Return the [x, y] coordinate for the center point of the cell that contains the specified text.  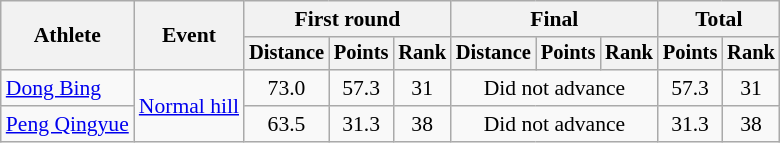
Dong Bing [68, 88]
Peng Qingyue [68, 124]
63.5 [286, 124]
Athlete [68, 36]
Event [189, 36]
Final [554, 19]
73.0 [286, 88]
Normal hill [189, 106]
First round [348, 19]
Total [719, 19]
